From the cell containing the given text, extract its center point as (X, Y) coordinate. 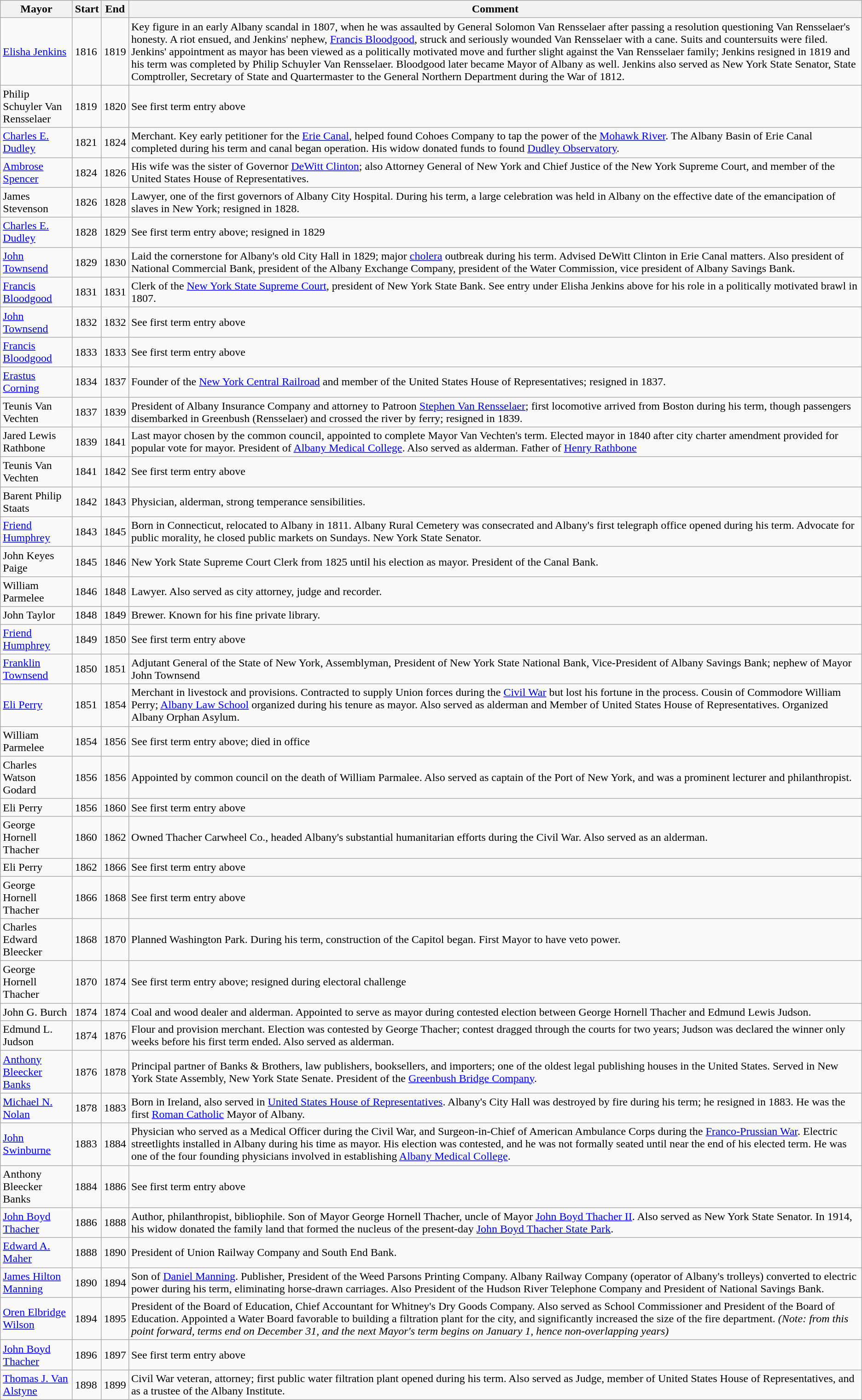
Charles Edward Bleecker (37, 940)
John G. Burch (37, 1012)
James Hilton Manning (37, 1282)
New York State Supreme Court Clerk from 1825 until his election as mayor. President of the Canal Bank. (495, 561)
President of Union Railway Company and South End Bank. (495, 1253)
1896 (87, 1355)
1895 (115, 1319)
James Stevenson (37, 202)
Thomas J. Van Alstyne (37, 1384)
Franklin Townsend (37, 669)
John Taylor (37, 615)
Edmund L. Judson (37, 1036)
Philip Schuyler Van Rensselaer (37, 106)
John Keyes Paige (37, 561)
See first term entry above; died in office (495, 741)
John Swinburne (37, 1144)
Mayor (37, 9)
Jared Lewis Rathbone (37, 442)
1899 (115, 1384)
Oren Elbridge Wilson (37, 1319)
See first term entry above; resigned during electoral challenge (495, 982)
Owned Thacher Carwheel Co., headed Albany's substantial humanitarian efforts during the Civil War. Also served as an alderman. (495, 837)
1897 (115, 1355)
See first term entry above; resigned in 1829 (495, 232)
1820 (115, 106)
Founder of the New York Central Railroad and member of the United States House of Representatives; resigned in 1837. (495, 382)
1834 (87, 382)
Ambrose Spencer (37, 172)
1830 (115, 262)
1898 (87, 1384)
End (115, 9)
Charles Watson Godard (37, 777)
Lawyer. Also served as city attorney, judge and recorder. (495, 592)
Michael N. Nolan (37, 1108)
Planned Washington Park. During his term, construction of the Capitol began. First Mayor to have veto power. (495, 940)
Physician, alderman, strong temperance sensibilities. (495, 502)
Brewer. Known for his fine private library. (495, 615)
Coal and wood dealer and alderman. Appointed to serve as mayor during contested election between George Hornell Thacher and Edmund Lewis Judson. (495, 1012)
1816 (87, 52)
Start (87, 9)
Comment (495, 9)
Elisha Jenkins (37, 52)
Edward A. Maher (37, 1253)
Barent Philip Staats (37, 502)
1821 (87, 143)
Erastus Corning (37, 382)
